Determine the (X, Y) coordinate at the center of the cell enclosing the given text.  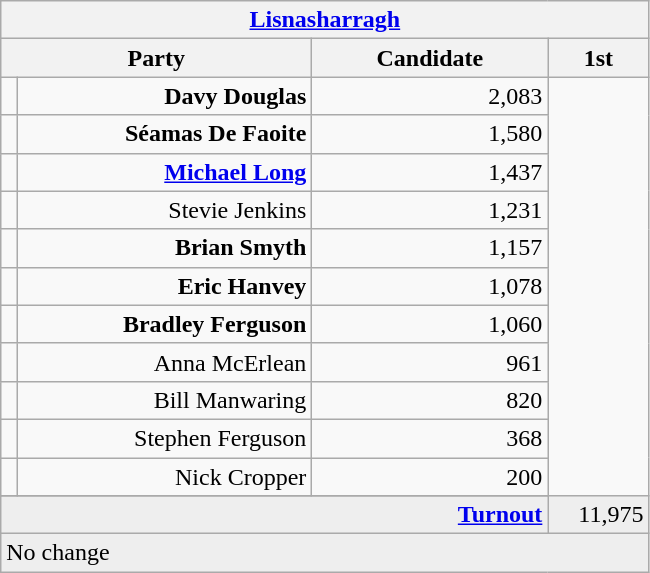
Bradley Ferguson (164, 324)
Turnout (274, 515)
Bill Manwaring (164, 400)
1,437 (430, 172)
Brian Smyth (164, 248)
Michael Long (164, 172)
Stevie Jenkins (164, 210)
1,231 (430, 210)
1,078 (430, 286)
Lisnasharragh (325, 20)
200 (430, 477)
368 (430, 438)
Séamas De Faoite (164, 134)
No change (325, 553)
Stephen Ferguson (164, 438)
2,083 (430, 96)
Party (156, 58)
961 (430, 362)
1,580 (430, 134)
Davy Douglas (164, 96)
1st (598, 58)
820 (430, 400)
Anna McErlean (164, 362)
1,157 (430, 248)
11,975 (598, 515)
Candidate (430, 58)
Nick Cropper (164, 477)
1,060 (430, 324)
Eric Hanvey (164, 286)
